Detect which cell encompasses the target text, then output its [x, y] center coordinate. 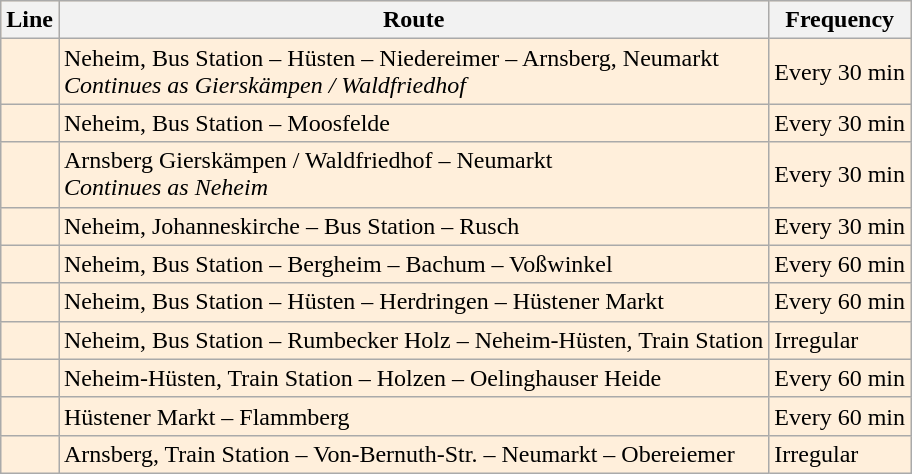
Arnsberg, Train Station – Von-Bernuth-Str. – Neumarkt – Obereiemer [413, 454]
Neheim, Bus Station – Rumbecker Holz – Neheim-Hüsten, Train Station [413, 340]
Arnsberg Gierskämpen / Waldfriedhof – NeumarktContinues as Neheim [413, 174]
Neheim, Bus Station – Hüsten – Herdringen – Hüstener Markt [413, 302]
Neheim-Hüsten, Train Station – Holzen – Oelinghauser Heide [413, 378]
Neheim, Bus Station – Moosfelde [413, 123]
Route [413, 20]
Frequency [840, 20]
Neheim, Bus Station – Hüsten – Niedereimer – Arnsberg, NeumarktContinues as Gierskämpen / Waldfriedhof [413, 72]
Hüstener Markt – Flammberg [413, 416]
Neheim, Johanneskirche – Bus Station – Rusch [413, 226]
Neheim, Bus Station – Bergheim – Bachum – Voßwinkel [413, 264]
Line [30, 20]
